Extract the [x, y] coordinate from the center of the cell holding the provided text.  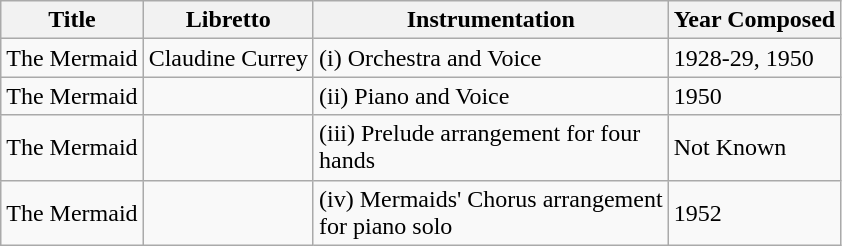
Claudine Currey [228, 58]
(iv) Mermaids' Chorus arrangementfor piano solo [490, 212]
1950 [754, 96]
1928-29, 1950 [754, 58]
(ii) Piano and Voice [490, 96]
Year Composed [754, 20]
1952 [754, 212]
Not Known [754, 148]
(i) Orchestra and Voice [490, 58]
Title [72, 20]
Libretto [228, 20]
Instrumentation [490, 20]
(iii) Prelude arrangement for fourhands [490, 148]
